Scan for the cell matching the given text and deliver its [X, Y] coordinate at center. 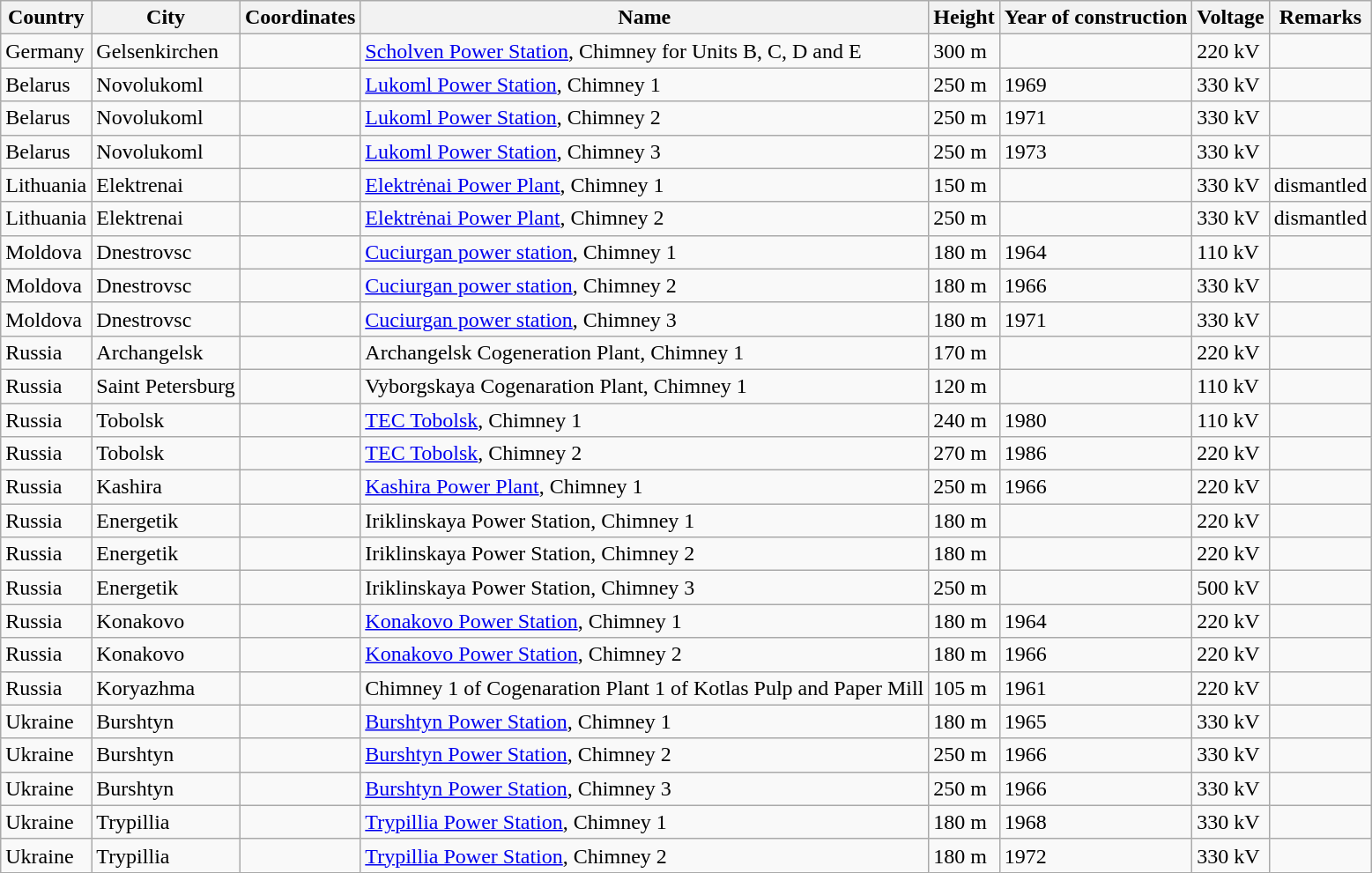
Lukoml Power Station, Chimney 2 [645, 118]
Lukoml Power Station, Chimney 1 [645, 85]
Trypillia Power Station, Chimney 2 [645, 855]
TEC Tobolsk, Chimney 1 [645, 420]
1973 [1096, 152]
1986 [1096, 454]
Konakovo Power Station, Chimney 2 [645, 655]
Koryazhma [166, 688]
1961 [1096, 688]
Burshtyn Power Station, Chimney 1 [645, 721]
Archangelsk Cogeneration Plant, Chimney 1 [645, 352]
Kashira [166, 487]
Trypillia Power Station, Chimney 1 [645, 822]
1972 [1096, 855]
150 m [964, 185]
Iriklinskaya Power Station, Chimney 2 [645, 554]
300 m [964, 51]
1969 [1096, 85]
Elektrėnai Power Plant, Chimney 2 [645, 218]
270 m [964, 454]
City [166, 18]
Coordinates [300, 18]
1980 [1096, 420]
Saint Petersburg [166, 386]
Burshtyn Power Station, Chimney 2 [645, 755]
240 m [964, 420]
Lukoml Power Station, Chimney 3 [645, 152]
170 m [964, 352]
105 m [964, 688]
1965 [1096, 721]
Kashira Power Plant, Chimney 1 [645, 487]
Year of construction [1096, 18]
Chimney 1 of Cogenaration Plant 1 of Kotlas Pulp and Paper Mill [645, 688]
Cuciurgan power station, Chimney 3 [645, 319]
TEC Tobolsk, Chimney 2 [645, 454]
1968 [1096, 822]
Cuciurgan power station, Chimney 1 [645, 252]
Gelsenkirchen [166, 51]
Iriklinskaya Power Station, Chimney 3 [645, 588]
Elektrėnai Power Plant, Chimney 1 [645, 185]
Burshtyn Power Station, Chimney 3 [645, 788]
Iriklinskaya Power Station, Chimney 1 [645, 521]
Scholven Power Station, Chimney for Units B, C, D and E [645, 51]
Height [964, 18]
Konakovo Power Station, Chimney 1 [645, 621]
Country [46, 18]
Cuciurgan power station, Chimney 2 [645, 285]
Name [645, 18]
120 m [964, 386]
Germany [46, 51]
Voltage [1231, 18]
500 kV [1231, 588]
Remarks [1320, 18]
Archangelsk [166, 352]
Vyborgskaya Cogenaration Plant, Chimney 1 [645, 386]
